Extract the [X, Y] coordinate from the center of the cell holding the provided text.  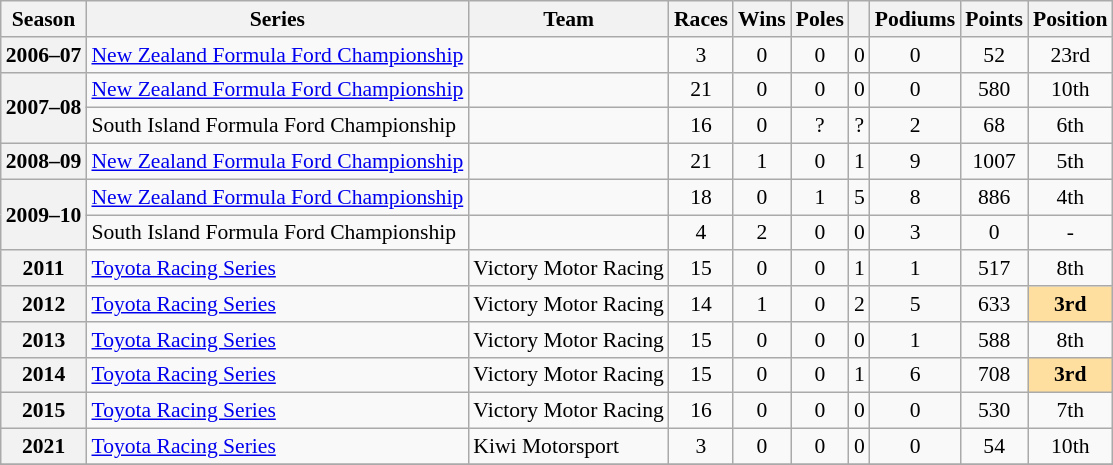
7th [1070, 411]
Wins [762, 19]
Team [568, 19]
Kiwi Motorsport [568, 447]
8 [916, 197]
Races [701, 19]
2013 [44, 340]
2007–08 [44, 108]
2012 [44, 304]
2015 [44, 411]
18 [701, 197]
Points [994, 19]
- [1070, 233]
886 [994, 197]
517 [994, 269]
Season [44, 19]
54 [994, 447]
Position [1070, 19]
633 [994, 304]
6 [916, 375]
4 [701, 233]
14 [701, 304]
2009–10 [44, 214]
68 [994, 126]
23rd [1070, 55]
52 [994, 55]
530 [994, 411]
580 [994, 90]
9 [916, 162]
2008–09 [44, 162]
708 [994, 375]
Podiums [916, 19]
Poles [820, 19]
2006–07 [44, 55]
1007 [994, 162]
588 [994, 340]
2011 [44, 269]
2014 [44, 375]
Series [277, 19]
2021 [44, 447]
4th [1070, 197]
5th [1070, 162]
6th [1070, 126]
